Determine the [X, Y] coordinate at the center of the cell enclosing the given text.  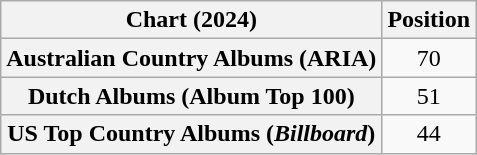
Position [429, 20]
70 [429, 58]
Australian Country Albums (ARIA) [192, 58]
Dutch Albums (Album Top 100) [192, 96]
Chart (2024) [192, 20]
US Top Country Albums (Billboard) [192, 134]
44 [429, 134]
51 [429, 96]
